Scan for the cell matching the given text and deliver its [x, y] coordinate at center. 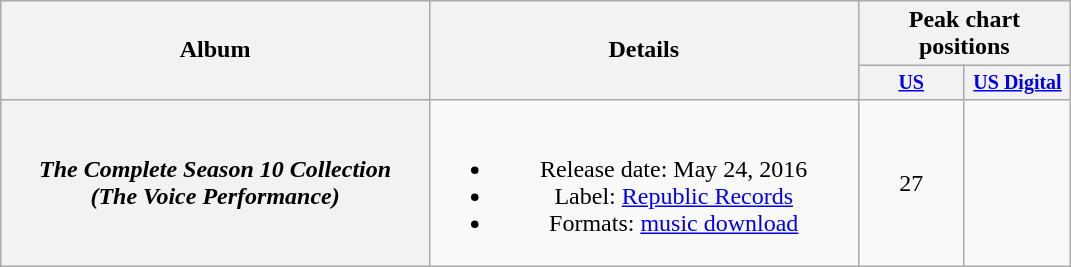
Peak chart positions [964, 34]
27 [911, 182]
US Digital [1017, 82]
Album [216, 50]
Details [644, 50]
US [911, 82]
The Complete Season 10 Collection(The Voice Performance) [216, 182]
Release date: May 24, 2016Label: Republic RecordsFormats: music download [644, 182]
